Identify which cell holds the provided text, then report its [x, y] central coordinate. 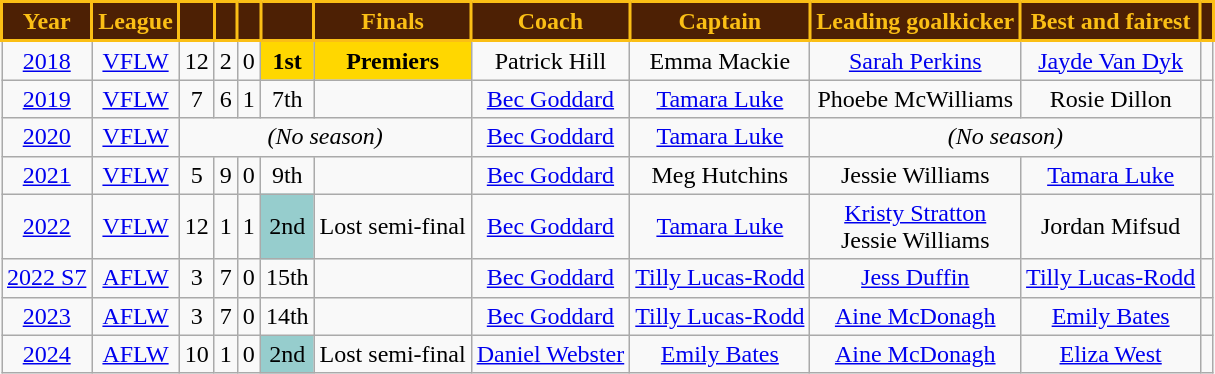
2 [226, 60]
2022 [47, 226]
Leading goalkicker [916, 22]
Eliza West [1111, 354]
League [136, 22]
2021 [47, 175]
Best and fairest [1111, 22]
15th [287, 278]
2020 [47, 137]
Phoebe McWilliams [916, 99]
2023 [47, 316]
9th [287, 175]
7th [287, 99]
Captain [720, 22]
Jessie Williams [916, 175]
Jordan Mifsud [1111, 226]
Kristy StrattonJessie Williams [916, 226]
Premiers [392, 60]
6 [226, 99]
2019 [47, 99]
14th [287, 316]
Patrick Hill [550, 60]
Daniel Webster [550, 354]
Coach [550, 22]
9 [226, 175]
5 [196, 175]
Rosie Dillon [1111, 99]
2024 [47, 354]
Emma Mackie [720, 60]
2022 S7 [47, 278]
Sarah Perkins [916, 60]
Jess Duffin [916, 278]
2018 [47, 60]
1st [287, 60]
Meg Hutchins [720, 175]
10 [196, 354]
Finals [392, 22]
Jayde Van Dyk [1111, 60]
Year [47, 22]
